Scan for the cell matching the given text and deliver its [X, Y] coordinate at center. 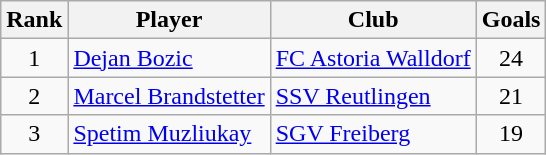
Player [169, 20]
Rank [34, 20]
24 [511, 58]
Dejan Bozic [169, 58]
Goals [511, 20]
Club [373, 20]
3 [34, 134]
21 [511, 96]
Marcel Brandstetter [169, 96]
Spetim Muzliukay [169, 134]
FC Astoria Walldorf [373, 58]
2 [34, 96]
SSV Reutlingen [373, 96]
SGV Freiberg [373, 134]
19 [511, 134]
1 [34, 58]
